For the text-containing cell, return its midpoint in [X, Y] coordinate format. 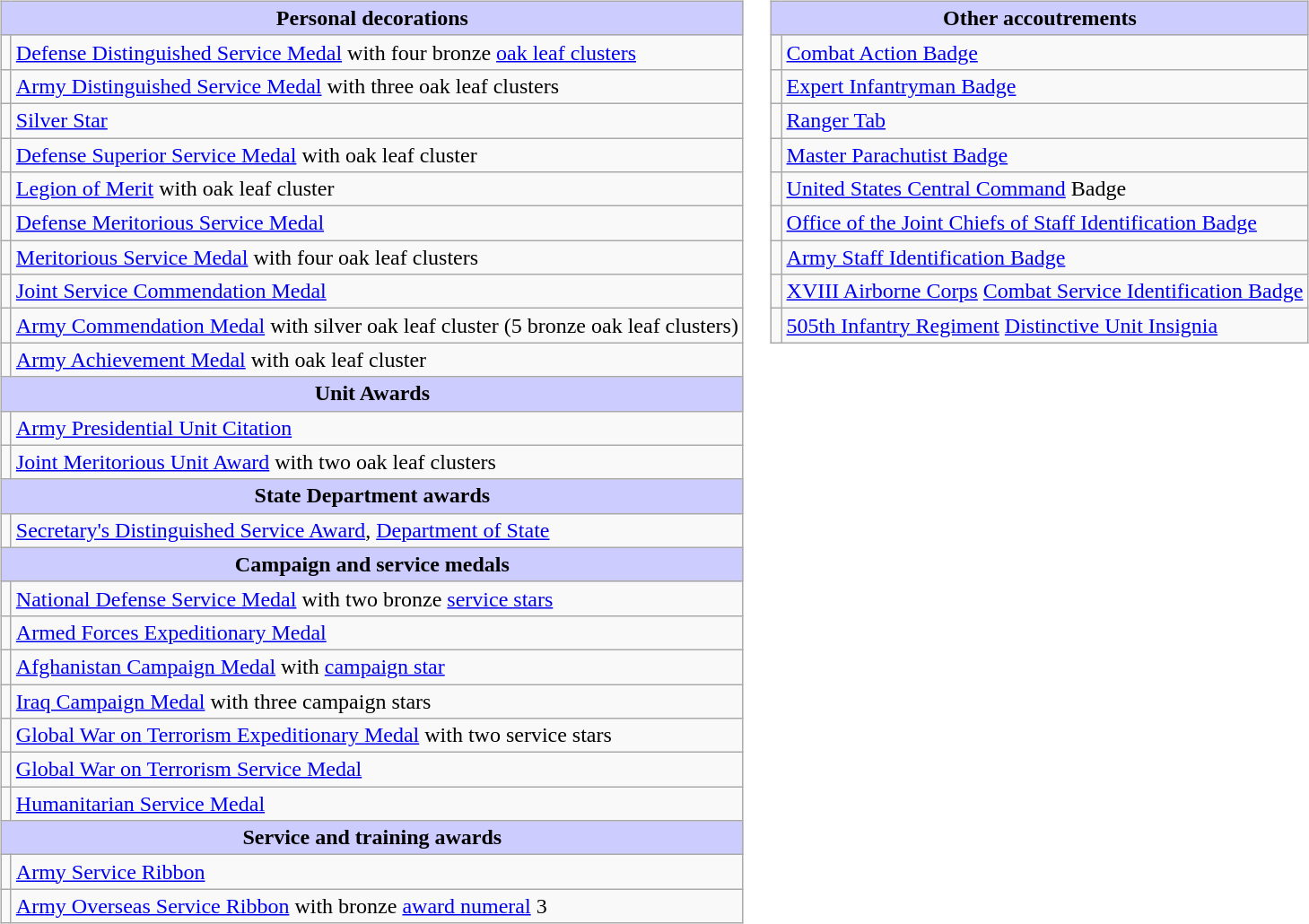
Global War on Terrorism Service Medal [377, 770]
Silver Star [377, 120]
United States Central Command Badge [1044, 189]
Meritorious Service Medal with four oak leaf clusters [377, 257]
Army Service Ribbon [377, 872]
Other accoutrements [1040, 18]
XVIII Airborne Corps Combat Service Identification Badge [1044, 292]
Army Staff Identification Badge [1044, 257]
Army Commendation Medal with silver oak leaf cluster (5 bronze oak leaf clusters) [377, 326]
Legion of Merit with oak leaf cluster [377, 189]
Campaign and service medals [371, 564]
505th Infantry Regiment Distinctive Unit Insignia [1044, 326]
Afghanistan Campaign Medal with campaign star [377, 667]
Humanitarian Service Medal [377, 804]
Service and training awards [371, 838]
Army Distinguished Service Medal with three oak leaf clusters [377, 86]
Defense Superior Service Medal with oak leaf cluster [377, 155]
Army Overseas Service Ribbon with bronze award numeral 3 [377, 906]
National Defense Service Medal with two bronze service stars [377, 598]
Unit Awards [371, 394]
Defense Meritorious Service Medal [377, 223]
Joint Meritorious Unit Award with two oak leaf clusters [377, 462]
Global War on Terrorism Expeditionary Medal with two service stars [377, 736]
Secretary's Distinguished Service Award, Department of State [377, 530]
State Department awards [371, 496]
Army Presidential Unit Citation [377, 428]
Iraq Campaign Medal with three campaign stars [377, 701]
Expert Infantryman Badge [1044, 86]
Defense Distinguished Service Medal with four bronze oak leaf clusters [377, 52]
Master Parachutist Badge [1044, 155]
Personal decorations [371, 18]
Army Achievement Medal with oak leaf cluster [377, 360]
Armed Forces Expeditionary Medal [377, 632]
Combat Action Badge [1044, 52]
Office of the Joint Chiefs of Staff Identification Badge [1044, 223]
Ranger Tab [1044, 120]
Joint Service Commendation Medal [377, 292]
